Determine the (X, Y) coordinate at the center of the cell enclosing the given text.  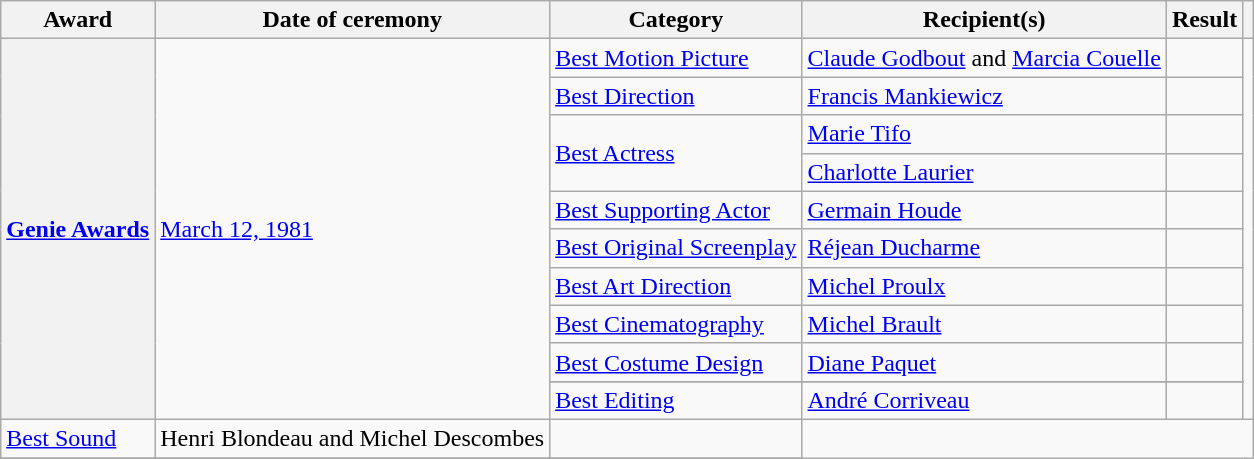
March 12, 1981 (352, 230)
Henri Blondeau and Michel Descombes (352, 438)
Category (676, 20)
Result (1204, 20)
Best Art Direction (676, 286)
Best Actress (676, 153)
Claude Godbout and Marcia Couelle (984, 58)
Germain Houde (984, 210)
Best Cinematography (676, 324)
Michel Proulx (984, 286)
Best Sound (78, 438)
André Corriveau (984, 400)
Charlotte Laurier (984, 172)
Diane Paquet (984, 362)
Marie Tifo (984, 134)
Best Supporting Actor (676, 210)
Best Costume Design (676, 362)
Recipient(s) (984, 20)
Francis Mankiewicz (984, 96)
Michel Brault (984, 324)
Best Direction (676, 96)
Award (78, 20)
Réjean Ducharme (984, 248)
Best Editing (676, 400)
Best Motion Picture (676, 58)
Genie Awards (78, 230)
Date of ceremony (352, 20)
Best Original Screenplay (676, 248)
